Find where the given text appears and provide that cell's center as [x, y] coordinate. 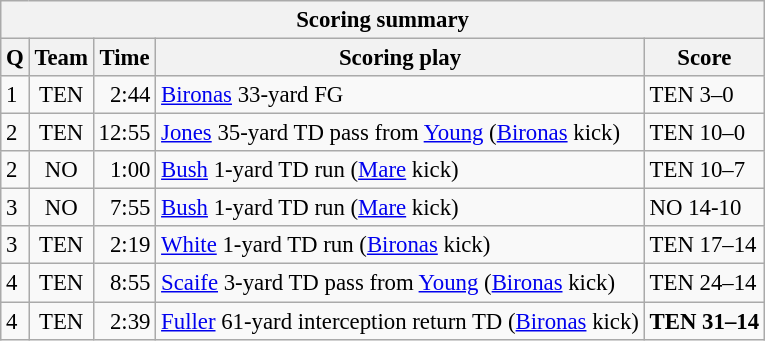
Scoring play [400, 58]
7:55 [124, 208]
12:55 [124, 133]
Team [61, 58]
Bironas 33-yard FG [400, 95]
Jones 35-yard TD pass from Young (Bironas kick) [400, 133]
1 [15, 95]
Fuller 61-yard interception return TD (Bironas kick) [400, 321]
TEN 3–0 [704, 95]
TEN 24–14 [704, 283]
TEN 10–7 [704, 170]
Scoring summary [383, 20]
2:44 [124, 95]
TEN 17–14 [704, 245]
TEN 31–14 [704, 321]
1:00 [124, 170]
2:39 [124, 321]
Q [15, 58]
Time [124, 58]
NO 14-10 [704, 208]
8:55 [124, 283]
Scaife 3-yard TD pass from Young (Bironas kick) [400, 283]
TEN 10–0 [704, 133]
Score [704, 58]
White 1-yard TD run (Bironas kick) [400, 245]
2:19 [124, 245]
